Detect which cell encompasses the target text, then output its (x, y) center coordinate. 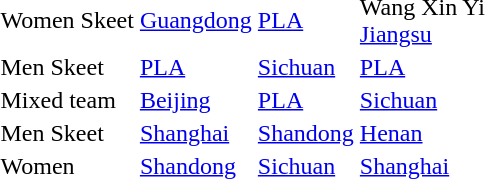
Beijing (196, 100)
Shanghai (196, 133)
Sichuan (306, 67)
Shandong (306, 133)
